Extract the [X, Y] coordinate from the center of the cell holding the provided text.  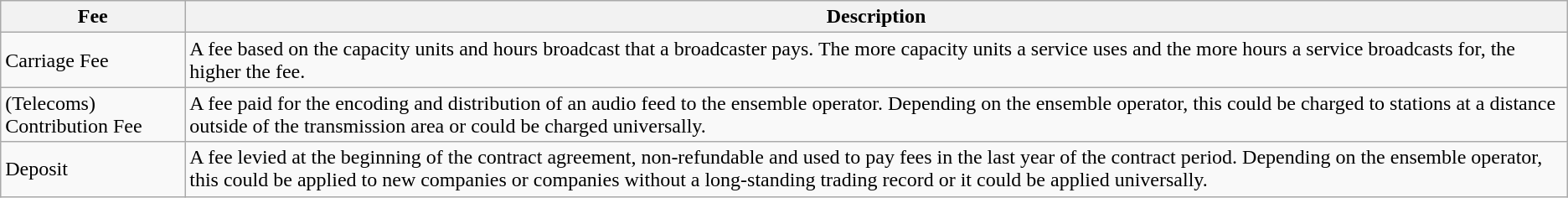
Carriage Fee [93, 60]
Description [876, 17]
Fee [93, 17]
Deposit [93, 169]
(Telecoms) Contribution Fee [93, 114]
